Capture the cell that displays the provided text and extract its (X, Y) central coordinate. 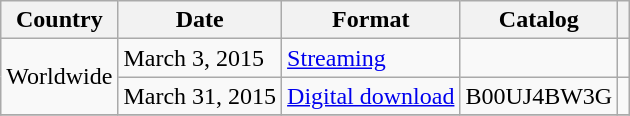
March 31, 2015 (200, 96)
Catalog (539, 20)
Country (60, 20)
Date (200, 20)
B00UJ4BW3G (539, 96)
Streaming (371, 58)
Digital download (371, 96)
Format (371, 20)
Worldwide (60, 77)
March 3, 2015 (200, 58)
